Extract the [X, Y] coordinate from the center of the cell holding the provided text.  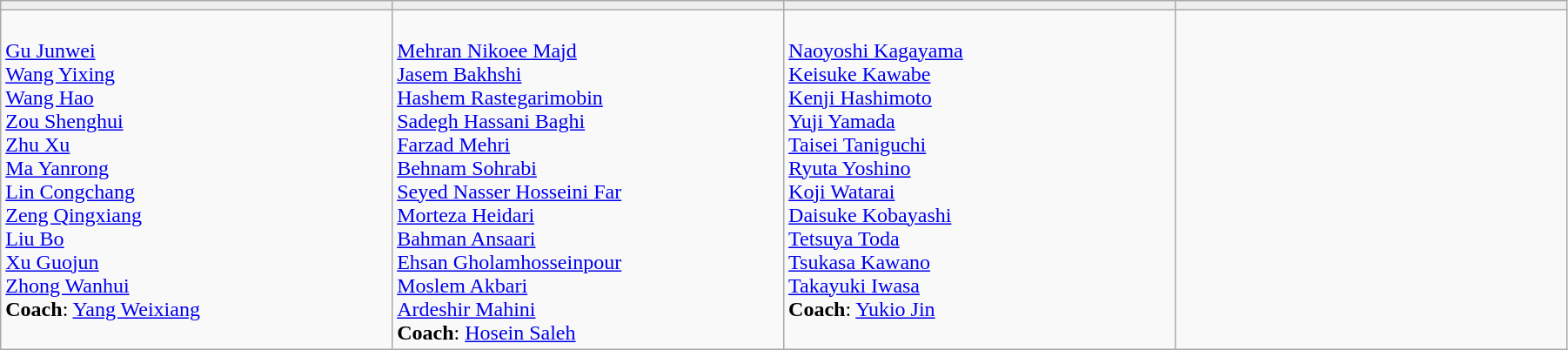
Gu Junwei Wang Yixing Wang Hao Zou Shenghui Zhu Xu Ma Yanrong Lin Congchang Zeng Qingxiang Liu Bo Xu Guojun Zhong Wanhui Coach: Yang Weixiang [197, 179]
